Pinpoint the cell where the given text exists, returning its [X, Y] midpoint coordinate. 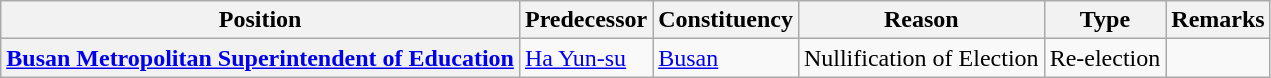
Re-election [1105, 58]
Busan Metropolitan Superintendent of Education [260, 58]
Constituency [726, 20]
Position [260, 20]
Nullification of Election [921, 58]
Type [1105, 20]
Busan [726, 58]
Ha Yun-su [586, 58]
Reason [921, 20]
Predecessor [586, 20]
Remarks [1218, 20]
